Locate the cell with the specified text and output its [X, Y] center coordinate. 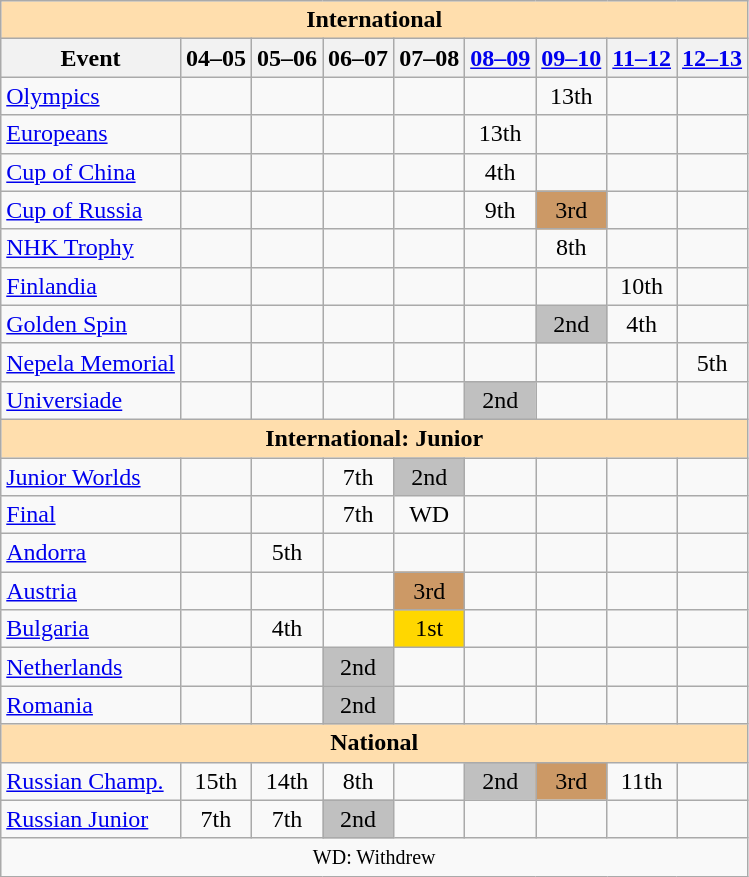
Europeans [91, 134]
International [374, 20]
International: Junior [374, 438]
15th [216, 781]
9th [500, 210]
12–13 [712, 58]
11–12 [642, 58]
Cup of Russia [91, 210]
Junior Worlds [91, 477]
05–06 [286, 58]
WD [430, 515]
Romania [91, 705]
Event [91, 58]
Russian Junior [91, 819]
06–07 [358, 58]
08–09 [500, 58]
Austria [91, 591]
11th [642, 781]
1st [430, 629]
14th [286, 781]
WD: Withdrew [374, 857]
Andorra [91, 553]
09–10 [572, 58]
Final [91, 515]
Golden Spin [91, 324]
Finlandia [91, 286]
Russian Champ. [91, 781]
10th [642, 286]
Cup of China [91, 172]
Netherlands [91, 667]
National [374, 743]
Olympics [91, 96]
Bulgaria [91, 629]
07–08 [430, 58]
Nepela Memorial [91, 362]
Universiade [91, 400]
NHK Trophy [91, 248]
04–05 [216, 58]
